Provide the [x, y] coordinate of the cell's center where the given text is located.  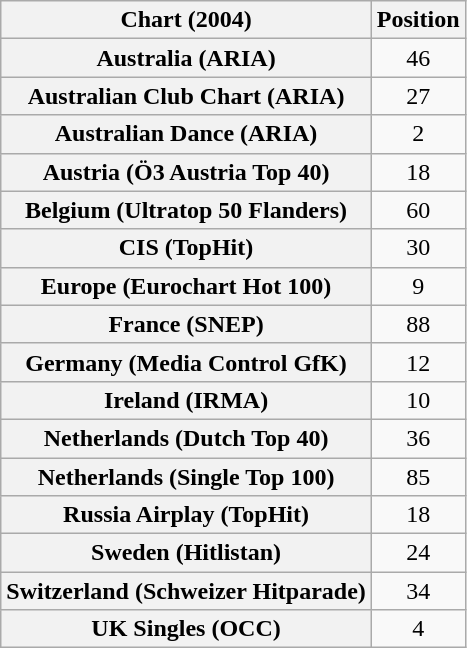
Austria (Ö3 Austria Top 40) [186, 172]
88 [418, 324]
CIS (TopHit) [186, 248]
Sweden (Hitlistan) [186, 553]
Chart (2004) [186, 20]
36 [418, 438]
12 [418, 362]
10 [418, 400]
2 [418, 134]
Australia (ARIA) [186, 58]
27 [418, 96]
Switzerland (Schweizer Hitparade) [186, 591]
UK Singles (OCC) [186, 629]
France (SNEP) [186, 324]
Germany (Media Control GfK) [186, 362]
30 [418, 248]
4 [418, 629]
60 [418, 210]
Australian Club Chart (ARIA) [186, 96]
34 [418, 591]
Position [418, 20]
9 [418, 286]
Ireland (IRMA) [186, 400]
Netherlands (Single Top 100) [186, 477]
Europe (Eurochart Hot 100) [186, 286]
85 [418, 477]
Australian Dance (ARIA) [186, 134]
46 [418, 58]
Netherlands (Dutch Top 40) [186, 438]
Belgium (Ultratop 50 Flanders) [186, 210]
24 [418, 553]
Russia Airplay (TopHit) [186, 515]
